Find where the given text appears and provide that cell's center as (x, y) coordinate. 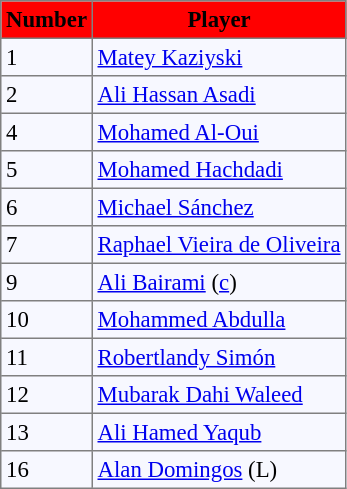
Mohamed Al-Oui (219, 132)
Ali Hassan Asadi (219, 95)
10 (47, 320)
Ali Bairami (c) (219, 282)
7 (47, 245)
4 (47, 132)
Raphael Vieira de Oliveira (219, 245)
Michael Sánchez (219, 207)
Player (219, 20)
6 (47, 207)
Mohamed Hachdadi (219, 170)
16 (47, 470)
9 (47, 282)
5 (47, 170)
2 (47, 95)
13 (47, 432)
Ali Hamed Yaqub (219, 432)
11 (47, 357)
Mubarak Dahi Waleed (219, 395)
1 (47, 57)
Matey Kaziyski (219, 57)
Robertlandy Simón (219, 357)
Alan Domingos (L) (219, 470)
Mohammed Abdulla (219, 320)
12 (47, 395)
Number (47, 20)
